Return [x, y] of the center of cell containing provided text 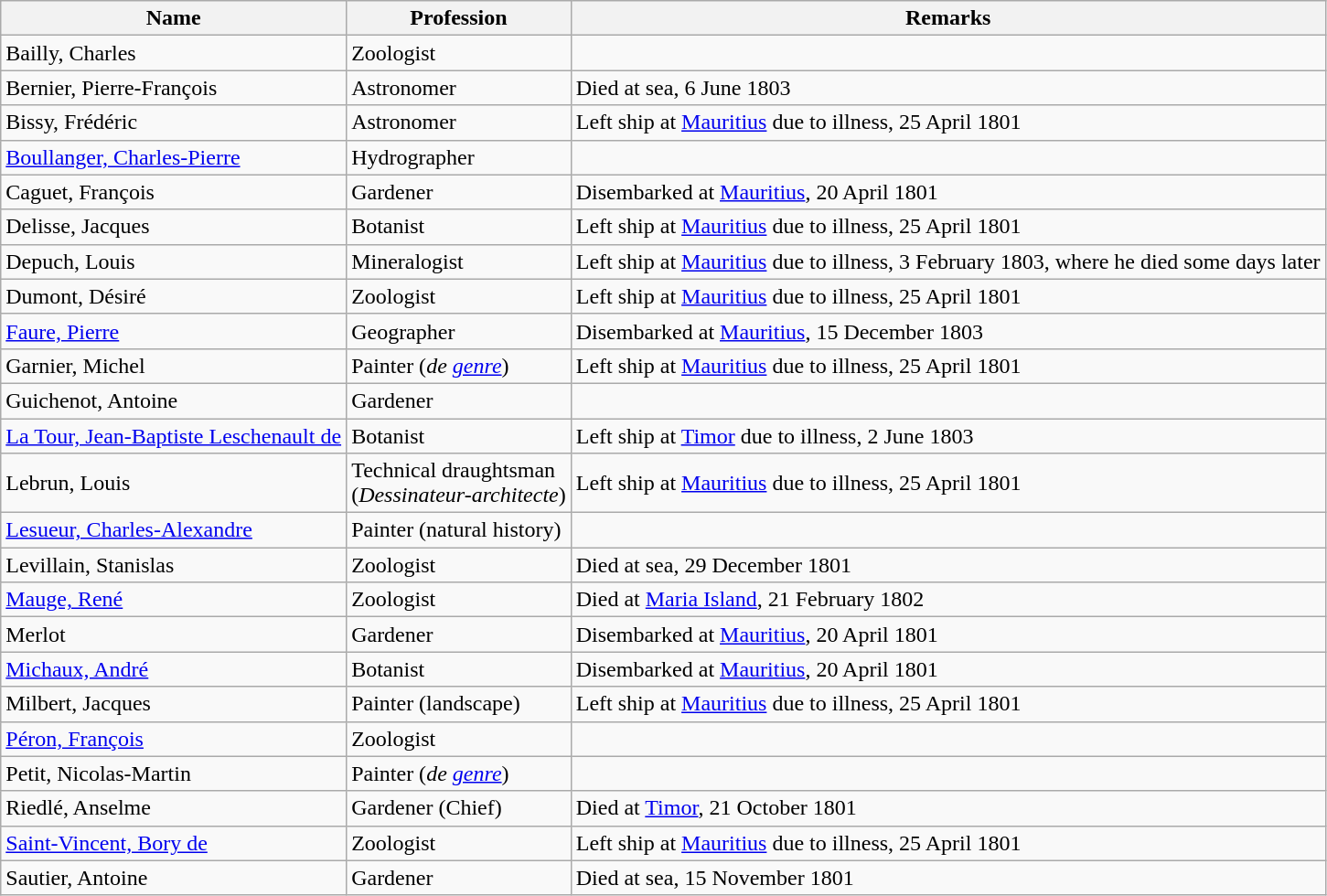
Left ship at Timor due to illness, 2 June 1803 [947, 436]
Levillain, Stanislas [174, 565]
Disembarked at Mauritius, 15 December 1803 [947, 331]
Died at Maria Island, 21 February 1802 [947, 600]
Mauge, René [174, 600]
Bailly, Charles [174, 53]
Hydrographer [459, 157]
Gardener (Chief) [459, 808]
Technical draughtsman(Dessinateur-architecte) [459, 483]
Geographer [459, 331]
Remarks [947, 18]
Petit, Nicolas-Martin [174, 773]
Sautier, Antoine [174, 878]
Painter (landscape) [459, 704]
Died at Timor, 21 October 1801 [947, 808]
Guichenot, Antoine [174, 400]
Saint-Vincent, Bory de [174, 843]
Dumont, Désiré [174, 296]
Died at sea, 15 November 1801 [947, 878]
Depuch, Louis [174, 261]
Garnier, Michel [174, 366]
Name [174, 18]
Michaux, André [174, 669]
Delisse, Jacques [174, 227]
Painter (natural history) [459, 530]
Riedlé, Anselme [174, 808]
Died at sea, 6 June 1803 [947, 88]
La Tour, Jean-Baptiste Leschenault de [174, 436]
Mineralogist [459, 261]
Died at sea, 29 December 1801 [947, 565]
Merlot [174, 635]
Caguet, François [174, 192]
Bissy, Frédéric [174, 123]
Milbert, Jacques [174, 704]
Faure, Pierre [174, 331]
Boullanger, Charles-Pierre [174, 157]
Left ship at Mauritius due to illness, 3 February 1803, where he died some days later [947, 261]
Péron, François [174, 739]
Bernier, Pierre-François [174, 88]
Lebrun, Louis [174, 483]
Lesueur, Charles-Alexandre [174, 530]
Profession [459, 18]
